Provide the [x, y] coordinate of the cell's center where the given text is located.  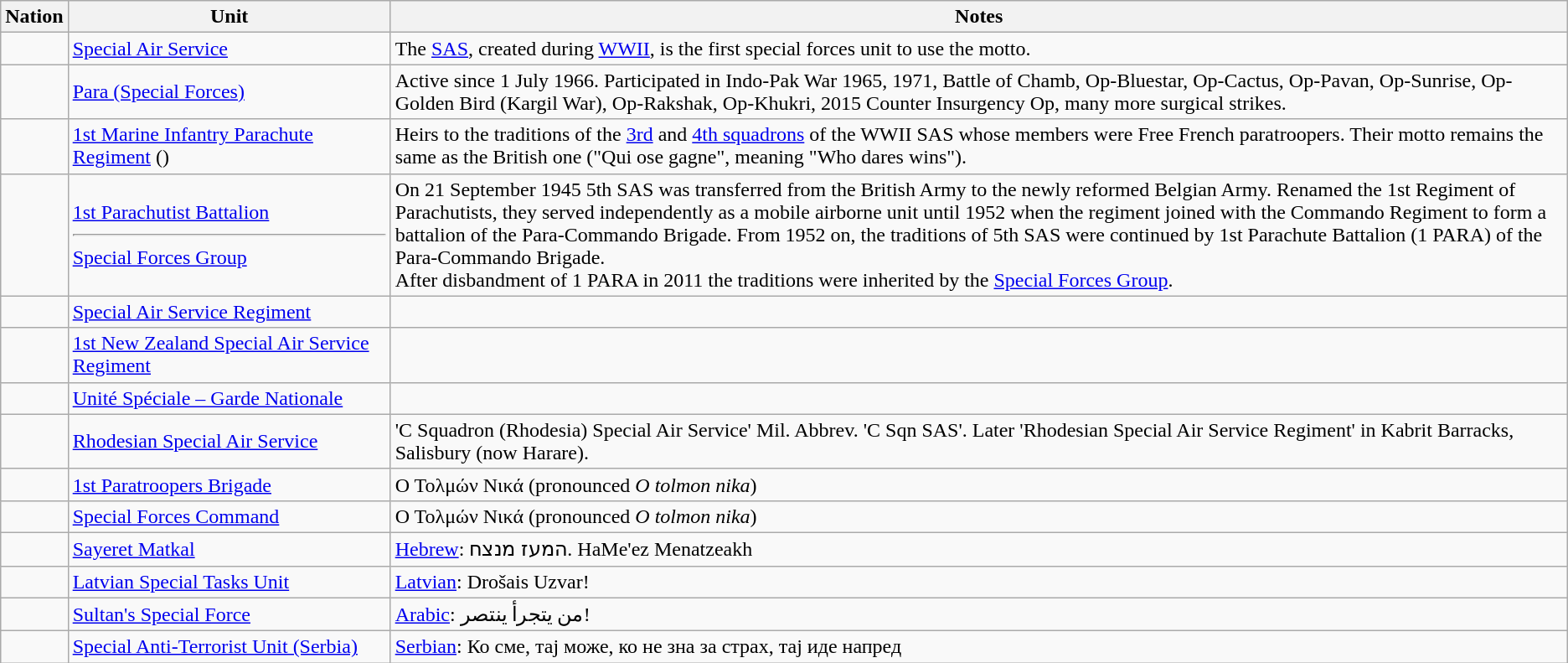
Special Air Service Regiment [230, 312]
Para (Special Forces) [230, 92]
Latvian Special Tasks Unit [230, 582]
The SAS, created during WWII, is the first special forces unit to use the motto. [978, 49]
Sayeret Matkal [230, 549]
Hebrew: המעז מנצח. HaMe'ez Menatzeakh [978, 549]
Arabic: من يتجرأ ينتصر! [978, 614]
Serbian: Ко сме, тај може, ко не зна за страх, тај иде напред [978, 647]
Rhodesian Special Air Service [230, 441]
Latvian: Drošais Uzvar! [978, 582]
1st Marine Infantry Parachute Regiment () [230, 146]
Notes [978, 17]
Unit [230, 17]
Special Anti-Terrorist Unit (Serbia) [230, 647]
1st New Zealand Special Air Service Regiment [230, 355]
1st Parachutist BattalionSpecial Forces Group [230, 235]
Unité Spéciale – Garde Nationale [230, 398]
Nation [34, 17]
Special Forces Command [230, 516]
Sultan's Special Force [230, 614]
1st Paratroopers Brigade [230, 484]
Special Air Service [230, 49]
